Detect which cell encompasses the target text, then output its [X, Y] center coordinate. 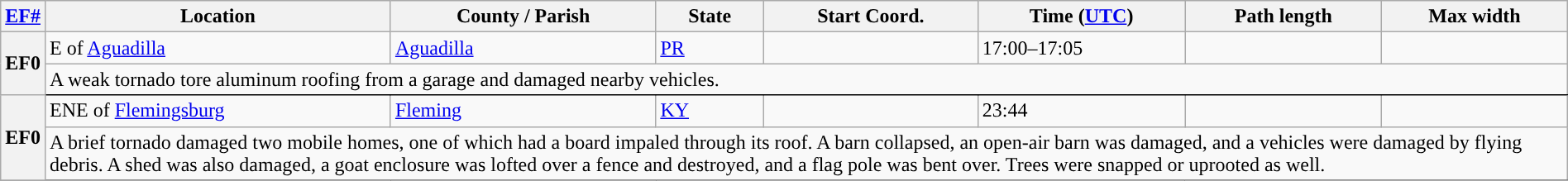
EF# [23, 17]
PR [710, 48]
Max width [1475, 17]
Aguadilla [523, 48]
County / Parish [523, 17]
E of Aguadilla [218, 48]
A weak tornado tore aluminum roofing from a garage and damaged nearby vehicles. [806, 79]
KY [710, 111]
Fleming [523, 111]
ENE of Flemingsburg [218, 111]
Location [218, 17]
Path length [1284, 17]
Time (UTC) [1082, 17]
State [710, 17]
23:44 [1082, 111]
Start Coord. [870, 17]
17:00–17:05 [1082, 48]
